Extract the (x, y) coordinate from the center of the cell holding the provided text.  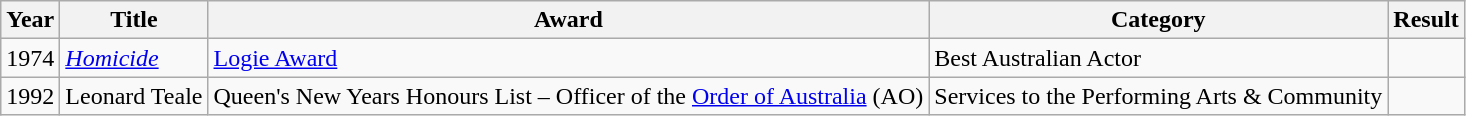
Title (134, 20)
Result (1426, 20)
Category (1158, 20)
Logie Award (568, 58)
Services to the Performing Arts & Community (1158, 96)
1992 (30, 96)
Award (568, 20)
Leonard Teale (134, 96)
Homicide (134, 58)
Queen's New Years Honours List – Officer of the Order of Australia (AO) (568, 96)
Year (30, 20)
Best Australian Actor (1158, 58)
1974 (30, 58)
